Return [X, Y] of the center of cell containing provided text 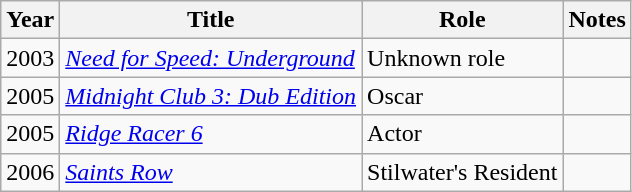
Ridge Racer 6 [211, 134]
Title [211, 20]
Saints Row [211, 172]
2006 [30, 172]
Need for Speed: Underground [211, 58]
Oscar [462, 96]
2003 [30, 58]
Notes [597, 20]
Midnight Club 3: Dub Edition [211, 96]
Unknown role [462, 58]
Actor [462, 134]
Stilwater's Resident [462, 172]
Role [462, 20]
Year [30, 20]
